Locate the cell with the specified text and output its [X, Y] center coordinate. 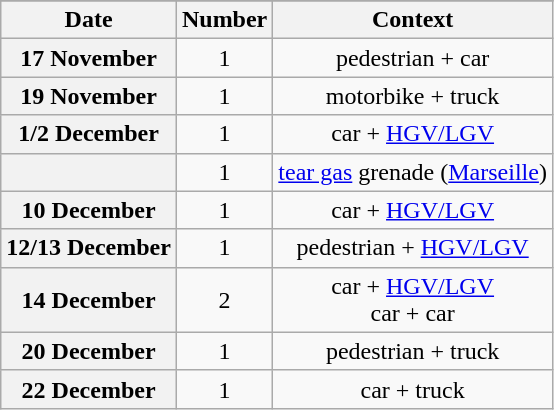
pedestrian + HGV/LGV [413, 248]
motorbike + truck [413, 96]
17 November [89, 58]
Context [413, 20]
Number [224, 20]
pedestrian + truck [413, 351]
pedestrian + car [413, 58]
10 December [89, 210]
19 November [89, 96]
22 December [89, 389]
car + HGV/LGVcar + car [413, 300]
car + truck [413, 389]
Date [89, 20]
tear gas grenade (Marseille) [413, 172]
12/13 December [89, 248]
20 December [89, 351]
2 [224, 300]
1/2 December [89, 134]
14 December [89, 300]
